Scan for the cell matching the given text and deliver its (X, Y) coordinate at center. 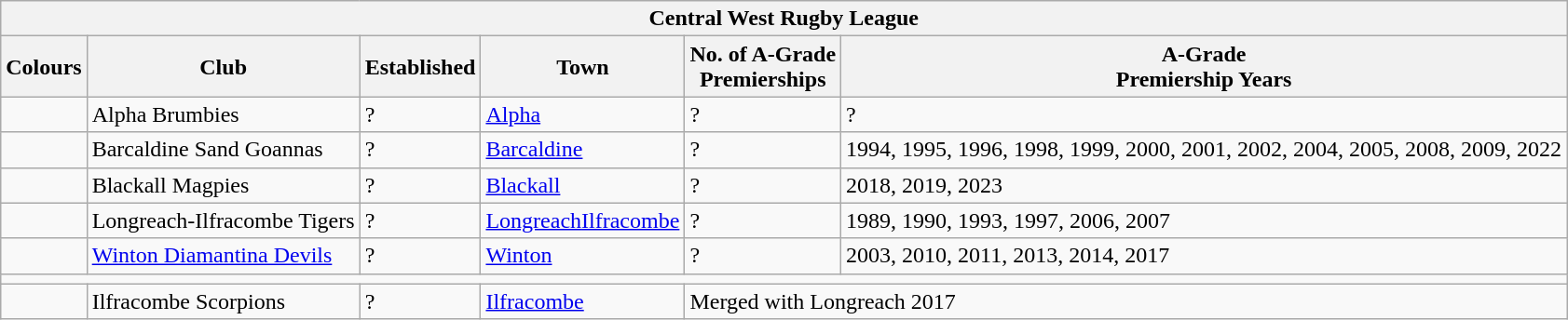
1994, 1995, 1996, 1998, 1999, 2000, 2001, 2002, 2004, 2005, 2008, 2009, 2022 (1204, 150)
Town (583, 67)
Central West Rugby League (784, 19)
Blackall (583, 185)
Barcaldine Sand Goannas (224, 150)
2018, 2019, 2023 (1204, 185)
2003, 2010, 2011, 2013, 2014, 2017 (1204, 256)
Blackall Magpies (224, 185)
Ilfracombe (583, 301)
No. of A-GradePremierships (763, 67)
Colours (44, 67)
LongreachIlfracombe (583, 220)
Merged with Longreach 2017 (1125, 301)
Alpha (583, 114)
A-GradePremiership Years (1204, 67)
Established (420, 67)
Ilfracombe Scorpions (224, 301)
Winton (583, 256)
1989, 1990, 1993, 1997, 2006, 2007 (1204, 220)
Longreach-Ilfracombe Tigers (224, 220)
Barcaldine (583, 150)
Winton Diamantina Devils (224, 256)
Alpha Brumbies (224, 114)
Club (224, 67)
